Provide the (X, Y) coordinate of the cell's center where the given text is located.  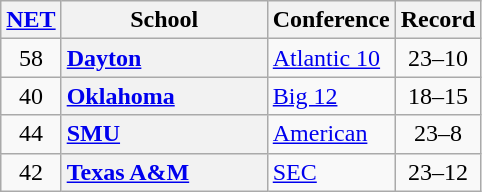
23–8 (438, 134)
SEC (331, 172)
42 (31, 172)
Dayton (164, 58)
Oklahoma (164, 96)
Record (438, 20)
Conference (331, 20)
SMU (164, 134)
School (164, 20)
23–12 (438, 172)
40 (31, 96)
NET (31, 20)
23–10 (438, 58)
Texas A&M (164, 172)
Big 12 (331, 96)
44 (31, 134)
18–15 (438, 96)
58 (31, 58)
American (331, 134)
Atlantic 10 (331, 58)
